Capture the cell that displays the provided text and extract its (x, y) central coordinate. 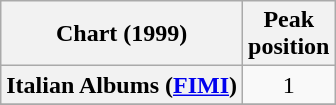
Italian Albums (FIMI) (122, 85)
1 (289, 85)
Peakposition (289, 34)
Chart (1999) (122, 34)
